Return the (X, Y) coordinate for the center point of the cell that contains the specified text.  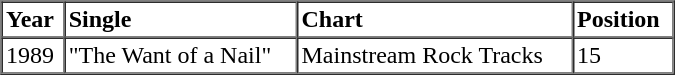
Mainstream Rock Tracks (435, 56)
1989 (34, 56)
Chart (435, 20)
"The Want of a Nail" (180, 56)
Single (180, 20)
15 (624, 56)
Year (34, 20)
Position (624, 20)
